Pinpoint the cell where the given text exists, returning its [x, y] midpoint coordinate. 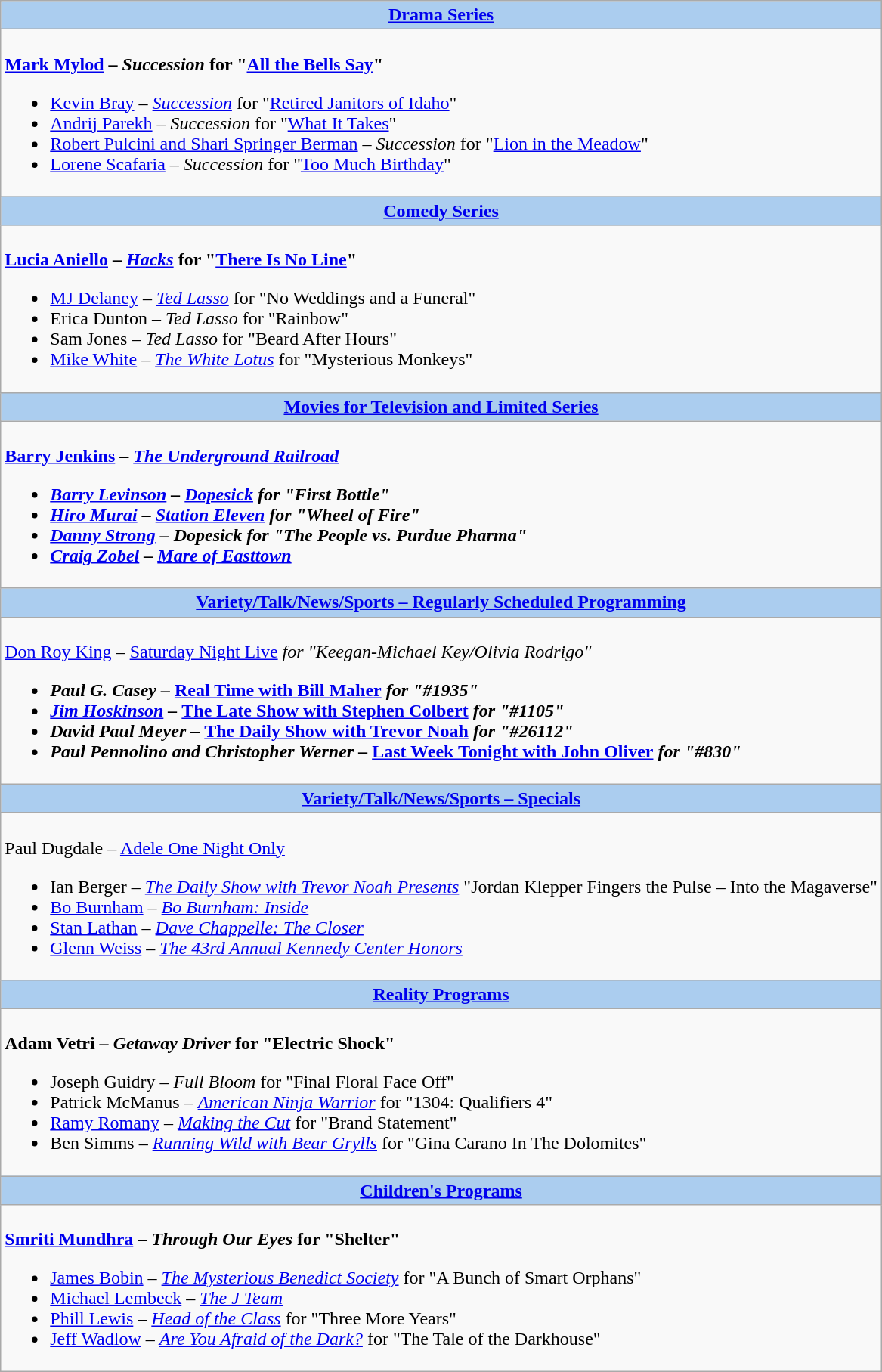
Drama Series [441, 15]
Reality Programs [441, 994]
Children's Programs [441, 1191]
Variety/Talk/News/Sports – Specials [441, 798]
Movies for Television and Limited Series [441, 407]
Comedy Series [441, 211]
Variety/Talk/News/Sports – Regularly Scheduled Programming [441, 602]
